For the text-containing cell, return its midpoint in (x, y) coordinate format. 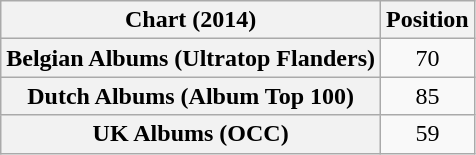
59 (428, 134)
Dutch Albums (Album Top 100) (191, 96)
85 (428, 96)
70 (428, 58)
Position (428, 20)
Belgian Albums (Ultratop Flanders) (191, 58)
Chart (2014) (191, 20)
UK Albums (OCC) (191, 134)
